Provide the [x, y] coordinate of the cell's center where the given text is located.  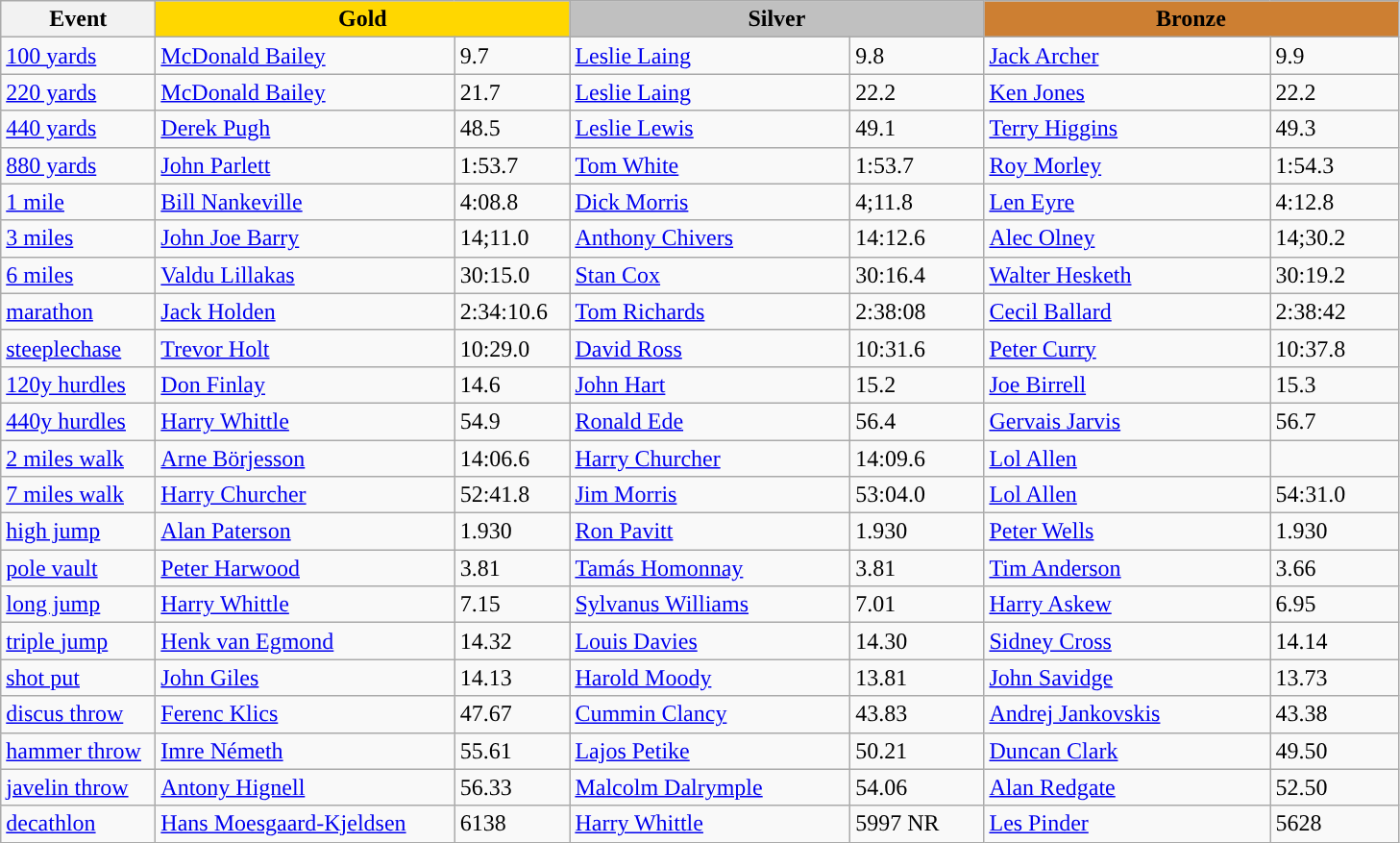
Ron Pavitt [710, 532]
53:04.0 [917, 495]
47.67 [512, 714]
John Joe Barry [306, 238]
long jump [79, 605]
54.9 [512, 421]
Cecil Ballard [1127, 311]
10:31.6 [917, 348]
14.30 [917, 641]
marathon [79, 311]
John Giles [306, 678]
4;11.8 [917, 202]
Jack Holden [306, 311]
2:38:08 [917, 311]
7.01 [917, 605]
2:34:10.6 [512, 311]
Peter Wells [1127, 532]
Lajos Petike [710, 751]
5628 [1334, 824]
3 miles [79, 238]
Dick Morris [710, 202]
high jump [79, 532]
6 miles [79, 275]
1 mile [79, 202]
52.50 [1334, 787]
Louis Davies [710, 641]
48.5 [512, 129]
Alan Paterson [306, 532]
49.3 [1334, 129]
Ronald Ede [710, 421]
Anthony Chivers [710, 238]
4:12.8 [1334, 202]
Arne Börjesson [306, 459]
13.81 [917, 678]
14:06.6 [512, 459]
Harold Moody [710, 678]
9.8 [917, 56]
5997 NR [917, 824]
Derek Pugh [306, 129]
30:19.2 [1334, 275]
Peter Curry [1127, 348]
14.32 [512, 641]
Tim Anderson [1127, 568]
Bronze [1191, 19]
120y hurdles [79, 384]
Roy Morley [1127, 165]
55.61 [512, 751]
Duncan Clark [1127, 751]
13.73 [1334, 678]
John Hart [710, 384]
30:15.0 [512, 275]
220 yards [79, 92]
Leslie Lewis [710, 129]
10:37.8 [1334, 348]
Don Finlay [306, 384]
14.14 [1334, 641]
Valdu Lillakas [306, 275]
Len Eyre [1127, 202]
21.7 [512, 92]
14.6 [512, 384]
15.3 [1334, 384]
Walter Hesketh [1127, 275]
Cummin Clancy [710, 714]
Stan Cox [710, 275]
Les Pinder [1127, 824]
Sylvanus Williams [710, 605]
14:12.6 [917, 238]
9.9 [1334, 56]
Ken Jones [1127, 92]
John Savidge [1127, 678]
49.50 [1334, 751]
pole vault [79, 568]
Jack Archer [1127, 56]
56.33 [512, 787]
440 yards [79, 129]
Terry Higgins [1127, 129]
David Ross [710, 348]
Andrej Jankovskis [1127, 714]
10:29.0 [512, 348]
1:54.3 [1334, 165]
56.4 [917, 421]
Malcolm Dalrymple [710, 787]
4:08.8 [512, 202]
14.13 [512, 678]
6.95 [1334, 605]
30:16.4 [917, 275]
John Parlett [306, 165]
880 yards [79, 165]
100 yards [79, 56]
shot put [79, 678]
Gold [363, 19]
Gervais Jarvis [1127, 421]
Antony Hignell [306, 787]
9.7 [512, 56]
Sidney Cross [1127, 641]
Harry Askew [1127, 605]
discus throw [79, 714]
43.38 [1334, 714]
14:09.6 [917, 459]
Event [79, 19]
50.21 [917, 751]
Trevor Holt [306, 348]
triple jump [79, 641]
hammer throw [79, 751]
Silver [776, 19]
43.83 [917, 714]
7 miles walk [79, 495]
2:38:42 [1334, 311]
52:41.8 [512, 495]
2 miles walk [79, 459]
Hans Moesgaard-Kjeldsen [306, 824]
Joe Birrell [1127, 384]
14;30.2 [1334, 238]
440y hurdles [79, 421]
54:31.0 [1334, 495]
Imre Németh [306, 751]
Tom Richards [710, 311]
decathlon [79, 824]
Ferenc Klics [306, 714]
7.15 [512, 605]
15.2 [917, 384]
54.06 [917, 787]
Peter Harwood [306, 568]
Alec Olney [1127, 238]
56.7 [1334, 421]
Tom White [710, 165]
javelin throw [79, 787]
Tamás Homonnay [710, 568]
14;11.0 [512, 238]
Jim Morris [710, 495]
49.1 [917, 129]
6138 [512, 824]
3.66 [1334, 568]
steeplechase [79, 348]
Bill Nankeville [306, 202]
Henk van Egmond [306, 641]
Alan Redgate [1127, 787]
